From the cell containing the given text, extract its center point as [X, Y] coordinate. 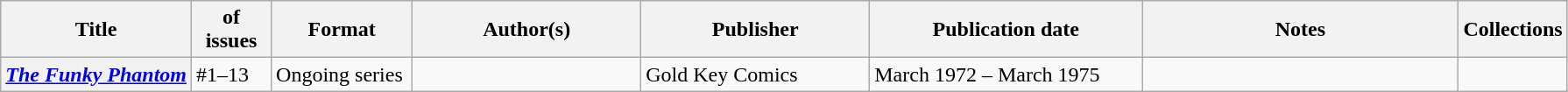
Publication date [1006, 30]
Gold Key Comics [755, 74]
Collections [1513, 30]
Ongoing series [342, 74]
Format [342, 30]
Notes [1300, 30]
Publisher [755, 30]
#1–13 [231, 74]
The Funky Phantom [96, 74]
of issues [231, 30]
Author(s) [527, 30]
March 1972 – March 1975 [1006, 74]
Title [96, 30]
